Determine the [X, Y] coordinate at the center of the cell enclosing the given text.  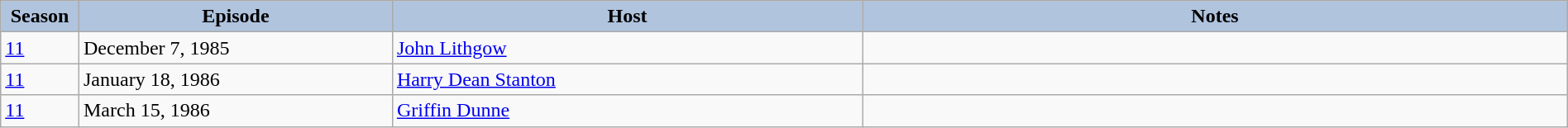
Notes [1216, 17]
Griffin Dunne [627, 111]
March 15, 1986 [235, 111]
Harry Dean Stanton [627, 79]
January 18, 1986 [235, 79]
Episode [235, 17]
Season [40, 17]
Host [627, 17]
December 7, 1985 [235, 48]
John Lithgow [627, 48]
